Capture the cell that displays the provided text and extract its (X, Y) central coordinate. 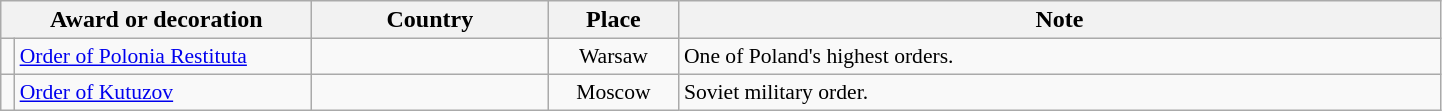
Order of Kutuzov (164, 92)
Moscow (614, 92)
One of Poland's highest orders. (1060, 57)
Award or decoration (156, 20)
Soviet military order. (1060, 92)
Country (430, 20)
Order of Polonia Restituta (164, 57)
Note (1060, 20)
Place (614, 20)
Warsaw (614, 57)
